Find where the given text appears and provide that cell's center as (X, Y) coordinate. 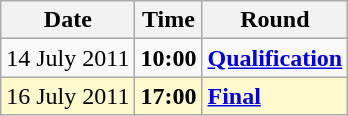
Final (275, 96)
Qualification (275, 58)
Date (68, 20)
10:00 (168, 58)
16 July 2011 (68, 96)
17:00 (168, 96)
Round (275, 20)
14 July 2011 (68, 58)
Time (168, 20)
